Detect which cell encompasses the target text, then output its (x, y) center coordinate. 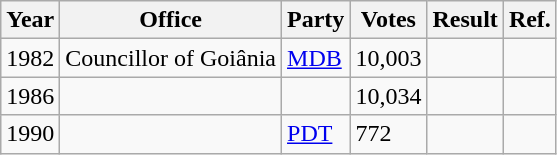
10,003 (388, 58)
MDB (316, 58)
1990 (30, 134)
Votes (388, 20)
1982 (30, 58)
Party (316, 20)
1986 (30, 96)
Result (465, 20)
10,034 (388, 96)
772 (388, 134)
Office (171, 20)
PDT (316, 134)
Councillor of Goiânia (171, 58)
Ref. (530, 20)
Year (30, 20)
